Capture the cell that displays the provided text and extract its [x, y] central coordinate. 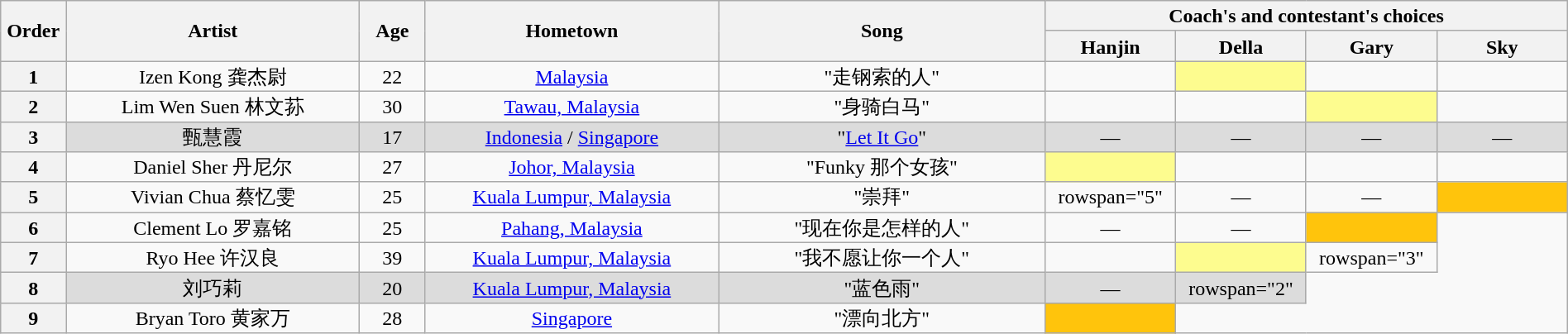
Singapore [572, 317]
"Let It Go" [882, 137]
Sky [1502, 46]
1 [33, 76]
Vivian Chua 蔡忆雯 [213, 197]
6 [33, 228]
"漂向北方" [882, 317]
Della [1241, 46]
Artist [213, 31]
"现在你是怎样的人" [882, 228]
22 [392, 76]
17 [392, 137]
39 [392, 258]
rowspan="3" [1371, 258]
Bryan Toro 黄家万 [213, 317]
30 [392, 106]
7 [33, 258]
rowspan="2" [1241, 288]
Johor, Malaysia [572, 167]
Daniel Sher 丹尼尔 [213, 167]
"身骑白马" [882, 106]
4 [33, 167]
刘巧莉 [213, 288]
Age [392, 31]
5 [33, 197]
3 [33, 137]
Coach's and contestant's choices [1307, 17]
Malaysia [572, 76]
8 [33, 288]
"我不愿让你一个人" [882, 258]
"蓝色雨" [882, 288]
Gary [1371, 46]
Tawau, Malaysia [572, 106]
28 [392, 317]
27 [392, 167]
Ryo Hee 许汉良 [213, 258]
Lim Wen Suen 林文荪 [213, 106]
"Funky 那个女孩" [882, 167]
甄慧霞 [213, 137]
Song [882, 31]
9 [33, 317]
rowspan="5" [1111, 197]
"崇拜" [882, 197]
2 [33, 106]
"走钢索的人" [882, 76]
Order [33, 31]
Izen Kong 龚杰尉 [213, 76]
Indonesia / Singapore [572, 137]
Hanjin [1111, 46]
Clement Lo 罗嘉铭 [213, 228]
Pahang, Malaysia [572, 228]
20 [392, 288]
Hometown [572, 31]
